Search for the cell housing the specified text and yield its [X, Y] center coordinate. 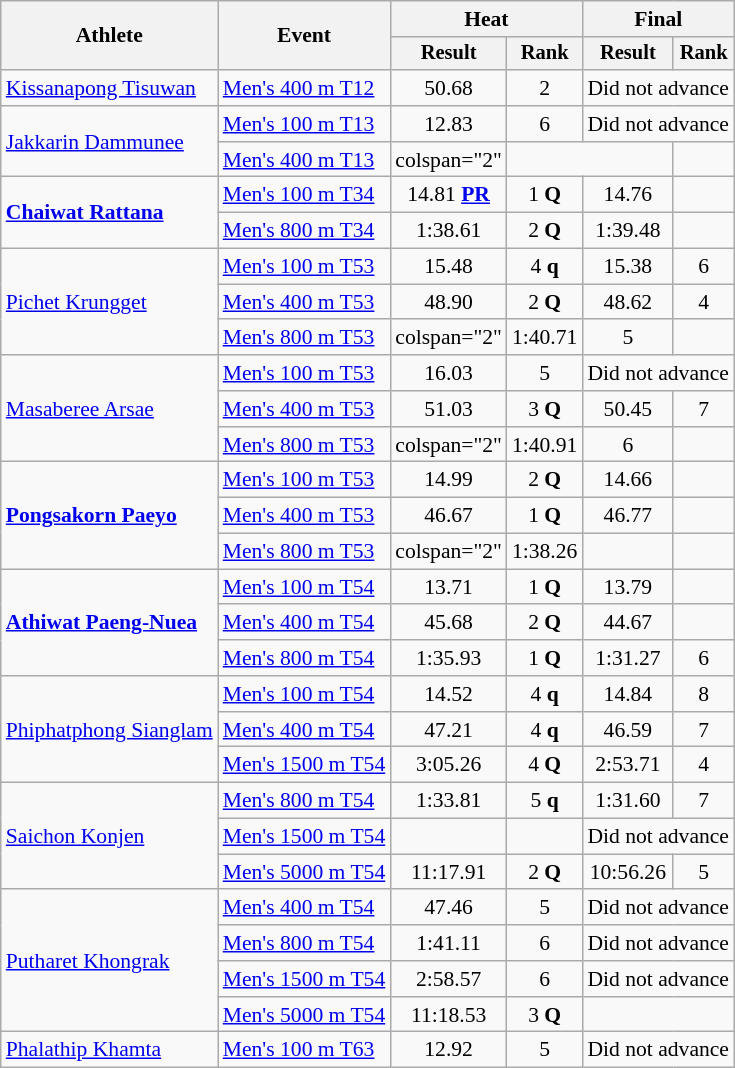
1:40.91 [544, 445]
11:17.91 [448, 872]
5 q [544, 801]
1:35.93 [448, 658]
14.84 [628, 694]
48.62 [628, 302]
47.21 [448, 730]
Athlete [110, 36]
47.46 [448, 908]
46.59 [628, 730]
1:33.81 [448, 801]
14.76 [628, 195]
Jakkarin Dammunee [110, 142]
1:41.11 [448, 943]
50.68 [448, 88]
1:31.60 [628, 801]
Kissanapong Tisuwan [110, 88]
1:39.48 [628, 231]
16.03 [448, 373]
12.83 [448, 124]
46.67 [448, 516]
1:38.61 [448, 231]
3:05.26 [448, 765]
Athiwat Paeng-Nuea [110, 622]
Masaberee Arsae [110, 408]
Pichet Krungget [110, 302]
15.38 [628, 267]
Men's 100 m T13 [304, 124]
Men's 400 m T13 [304, 160]
44.67 [628, 623]
Men's 800 m T34 [304, 231]
1:31.27 [628, 658]
Heat [486, 19]
1:40.71 [544, 338]
1:38.26 [544, 552]
50.45 [628, 409]
Chaiwat Rattana [110, 212]
13.71 [448, 587]
Final [658, 19]
Men's 100 m T63 [304, 1050]
4 Q [544, 765]
51.03 [448, 409]
45.68 [448, 623]
11:18.53 [448, 1015]
Saichon Konjen [110, 836]
Event [304, 36]
10:56.26 [628, 872]
Pongsakorn Paeyo [110, 516]
Men's 100 m T34 [304, 195]
Phalathip Khamta [110, 1050]
13.79 [628, 587]
12.92 [448, 1050]
14.66 [628, 480]
8 [704, 694]
14.99 [448, 480]
14.52 [448, 694]
14.81 PR [448, 195]
2:53.71 [628, 765]
Men's 400 m T12 [304, 88]
46.77 [628, 516]
2 [544, 88]
Putharet Khongrak [110, 961]
15.48 [448, 267]
2:58.57 [448, 979]
48.90 [448, 302]
Phiphatphong Sianglam [110, 730]
